Return the [X, Y] coordinate for the center point of the cell that contains the specified text.  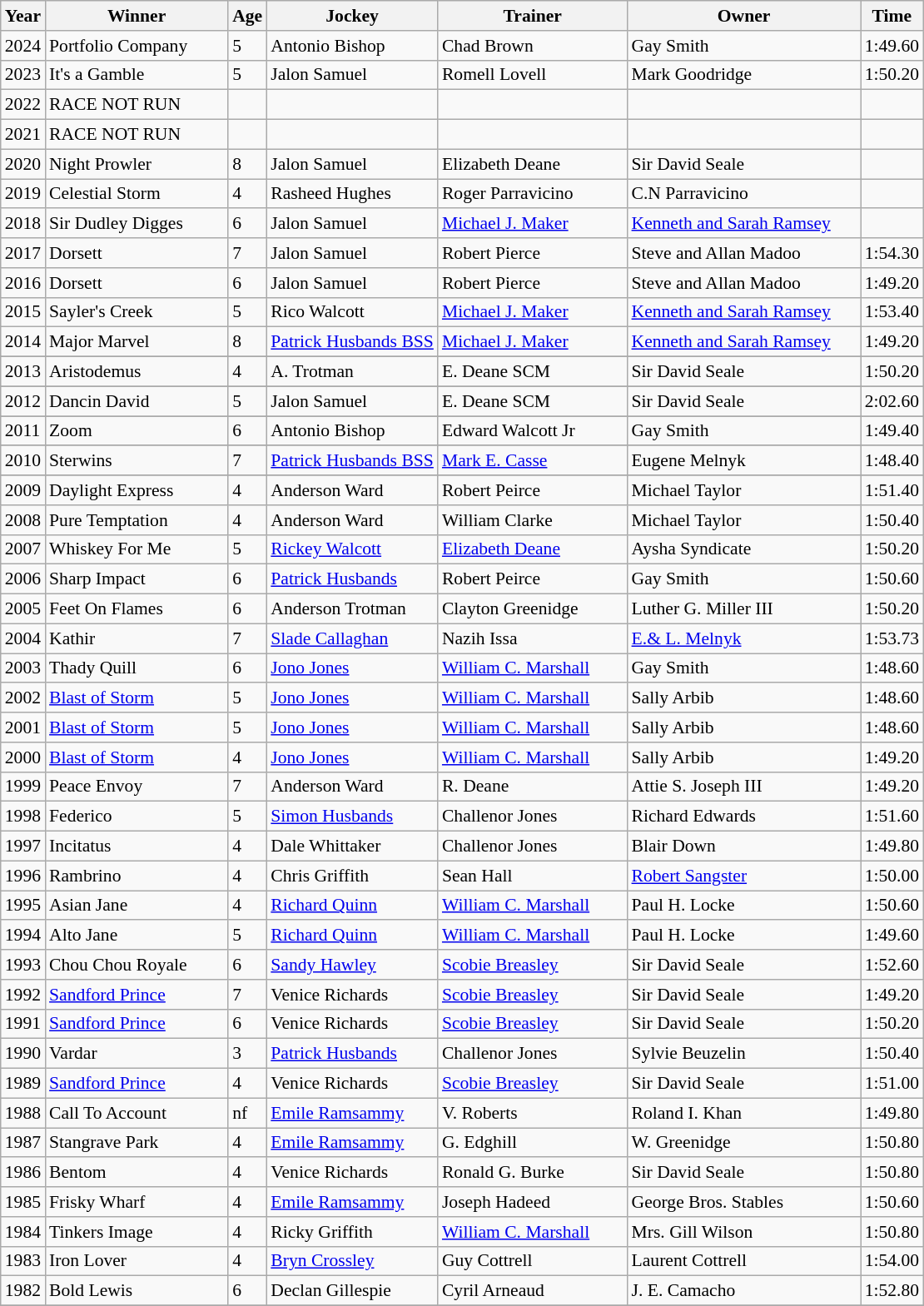
1:54.30 [892, 253]
Kathir [137, 638]
2001 [23, 727]
1991 [23, 1024]
Dale Whittaker [352, 847]
Simon Husbands [352, 817]
Alto Jane [137, 936]
1998 [23, 817]
Night Prowler [137, 164]
Joseph Hadeed [533, 1202]
Aysha Syndicate [744, 549]
Blair Down [744, 847]
Trainer [533, 16]
Daylight Express [137, 490]
1990 [23, 1054]
Aristodemus [137, 372]
2018 [23, 224]
Laurent Cottrell [744, 1261]
1:51.40 [892, 490]
Year [23, 16]
Rico Walcott [352, 312]
Vardar [137, 1054]
W. Greenidge [744, 1143]
2017 [23, 253]
1:49.40 [892, 431]
Whiskey For Me [137, 549]
C.N Parravicino [744, 194]
Pure Temptation [137, 520]
nf [247, 1113]
2013 [23, 372]
1988 [23, 1113]
Mark E. Casse [533, 461]
G. Edghill [533, 1143]
J. E. Camacho [744, 1291]
Frisky Wharf [137, 1202]
2023 [23, 75]
Richard Edwards [744, 817]
Feet On Flames [137, 609]
Age [247, 16]
Mrs. Gill Wilson [744, 1232]
Cyril Arneaud [533, 1291]
Jockey [352, 16]
1992 [23, 995]
1989 [23, 1084]
George Bros. Stables [744, 1202]
2016 [23, 283]
1982 [23, 1291]
Major Marvel [137, 342]
2004 [23, 638]
Sandy Hawley [352, 965]
1997 [23, 847]
1984 [23, 1232]
Sayler's Creek [137, 312]
Rickey Walcott [352, 549]
Call To Account [137, 1113]
Iron Lover [137, 1261]
Sharp Impact [137, 579]
Romell Lovell [533, 75]
Sean Hall [533, 876]
Attie S. Joseph III [744, 787]
2000 [23, 757]
Chou Chou Royale [137, 965]
1:53.40 [892, 312]
Incitatus [137, 847]
3 [247, 1054]
Stangrave Park [137, 1143]
Rambrino [137, 876]
2007 [23, 549]
1999 [23, 787]
Owner [744, 16]
Ronald G. Burke [533, 1173]
Nazih Issa [533, 638]
Guy Cottrell [533, 1261]
Asian Jane [137, 906]
1985 [23, 1202]
2011 [23, 431]
William Clarke [533, 520]
Sir Dudley Digges [137, 224]
Anderson Trotman [352, 609]
2003 [23, 668]
Luther G. Miller III [744, 609]
Celestial Storm [137, 194]
1996 [23, 876]
R. Deane [533, 787]
Chris Griffith [352, 876]
2020 [23, 164]
Sterwins [137, 461]
2022 [23, 105]
1:48.40 [892, 461]
2008 [23, 520]
2024 [23, 46]
Roland I. Khan [744, 1113]
Time [892, 16]
Portfolio Company [137, 46]
1987 [23, 1143]
Dancin David [137, 401]
Federico [137, 817]
1:52.80 [892, 1291]
Rasheed Hughes [352, 194]
1:52.60 [892, 965]
Bold Lewis [137, 1291]
2019 [23, 194]
2010 [23, 461]
V. Roberts [533, 1113]
Sylvie Beuzelin [744, 1054]
1:53.73 [892, 638]
Zoom [137, 431]
2021 [23, 135]
1995 [23, 906]
2012 [23, 401]
1:51.00 [892, 1084]
Edward Walcott Jr [533, 431]
2:02.60 [892, 401]
Bentom [137, 1173]
1:54.00 [892, 1261]
1994 [23, 936]
2006 [23, 579]
2009 [23, 490]
Chad Brown [533, 46]
1986 [23, 1173]
Thady Quill [137, 668]
Robert Sangster [744, 876]
2015 [23, 312]
A. Trotman [352, 372]
Bryn Crossley [352, 1261]
Ricky Griffith [352, 1232]
1993 [23, 965]
It's a Gamble [137, 75]
1983 [23, 1261]
1:51.60 [892, 817]
Clayton Greenidge [533, 609]
1:50.00 [892, 876]
Tinkers Image [137, 1232]
Slade Callaghan [352, 638]
Mark Goodridge [744, 75]
Eugene Melnyk [744, 461]
E.& L. Melnyk [744, 638]
Winner [137, 16]
2005 [23, 609]
2002 [23, 698]
Declan Gillespie [352, 1291]
Peace Envoy [137, 787]
2014 [23, 342]
Roger Parravicino [533, 194]
